Determine the (x, y) coordinate at the center of the cell enclosing the given text.  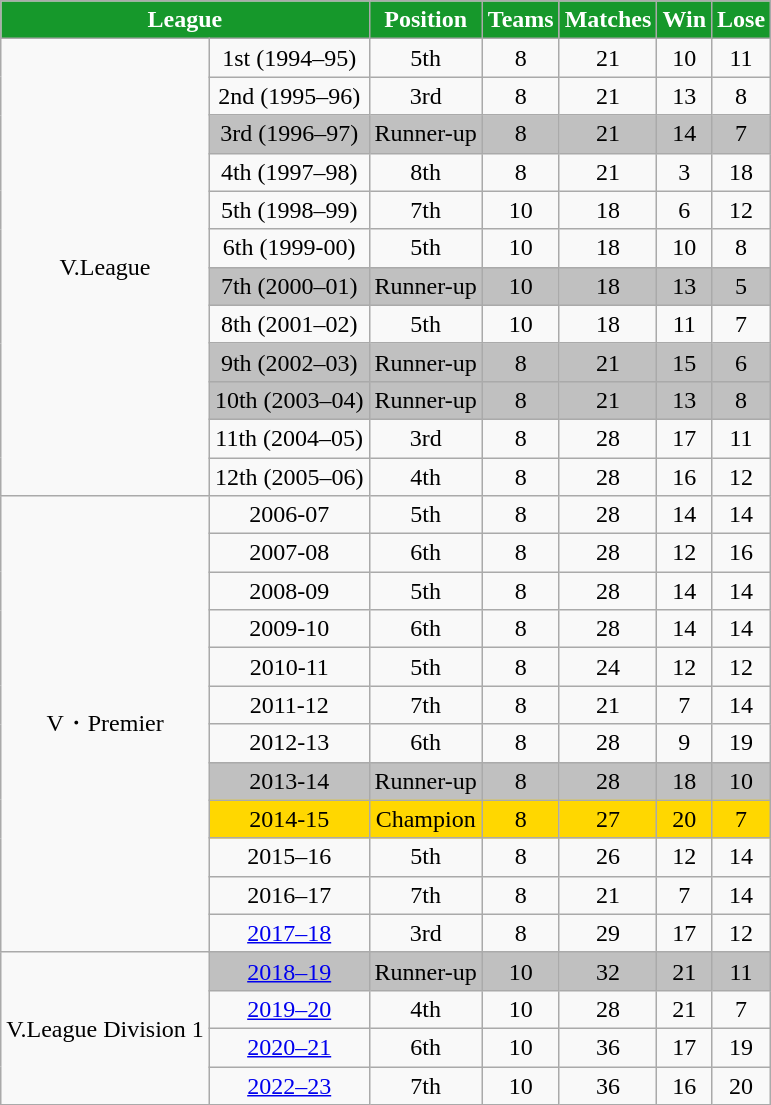
4th (1997–98) (289, 172)
2007-08 (289, 553)
3 (684, 172)
Win (684, 20)
2nd (1995–96) (289, 96)
2011-12 (289, 705)
8th (2001–02) (289, 324)
26 (608, 857)
Matches (608, 20)
2022–23 (289, 1085)
2008-09 (289, 591)
Champion (426, 819)
29 (608, 933)
2015–16 (289, 857)
2014-15 (289, 819)
6th (1999-00) (289, 248)
2006-07 (289, 515)
2012-13 (289, 743)
2017–18 (289, 933)
9 (684, 743)
8th (426, 172)
9th (2002–03) (289, 362)
2019–20 (289, 1009)
V.League Division 1 (106, 1028)
1st (1994–95) (289, 58)
2010-11 (289, 667)
Teams (520, 20)
27 (608, 819)
V・Premier (106, 724)
10th (2003–04) (289, 400)
5 (742, 286)
5th (1998–99) (289, 210)
2020–21 (289, 1047)
Lose (742, 20)
2016–17 (289, 895)
V.League (106, 268)
11th (2004–05) (289, 438)
2013-14 (289, 781)
7th (2000–01) (289, 286)
League (185, 20)
12th (2005–06) (289, 477)
2009-10 (289, 629)
3rd (1996–97) (289, 134)
32 (608, 971)
Position (426, 20)
24 (608, 667)
15 (684, 362)
2018–19 (289, 971)
